Scan for the cell matching the given text and deliver its [x, y] coordinate at center. 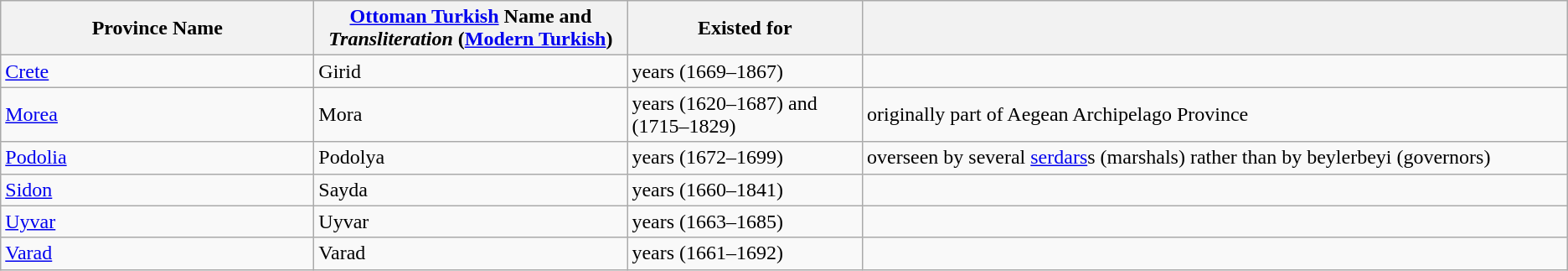
Podolya [471, 158]
years (1661–1692) [745, 253]
Existed for [745, 29]
Podolia [157, 158]
Girid [471, 71]
Ottoman Turkish Name and Transliteration (Modern Turkish) [471, 29]
years (1660–1841) [745, 190]
years (1669–1867) [745, 71]
Crete [157, 71]
years (1620–1687) and (1715–1829) [745, 114]
Sidon [157, 190]
years (1663–1685) [745, 221]
Province Name [157, 29]
Mora [471, 114]
overseen by several serdarss (marshals) rather than by beylerbeyi (governors) [1215, 158]
years (1672–1699) [745, 158]
originally part of Aegean Archipelago Province [1215, 114]
Sayda [471, 190]
Morea [157, 114]
